For the text-containing cell, return its midpoint in [x, y] coordinate format. 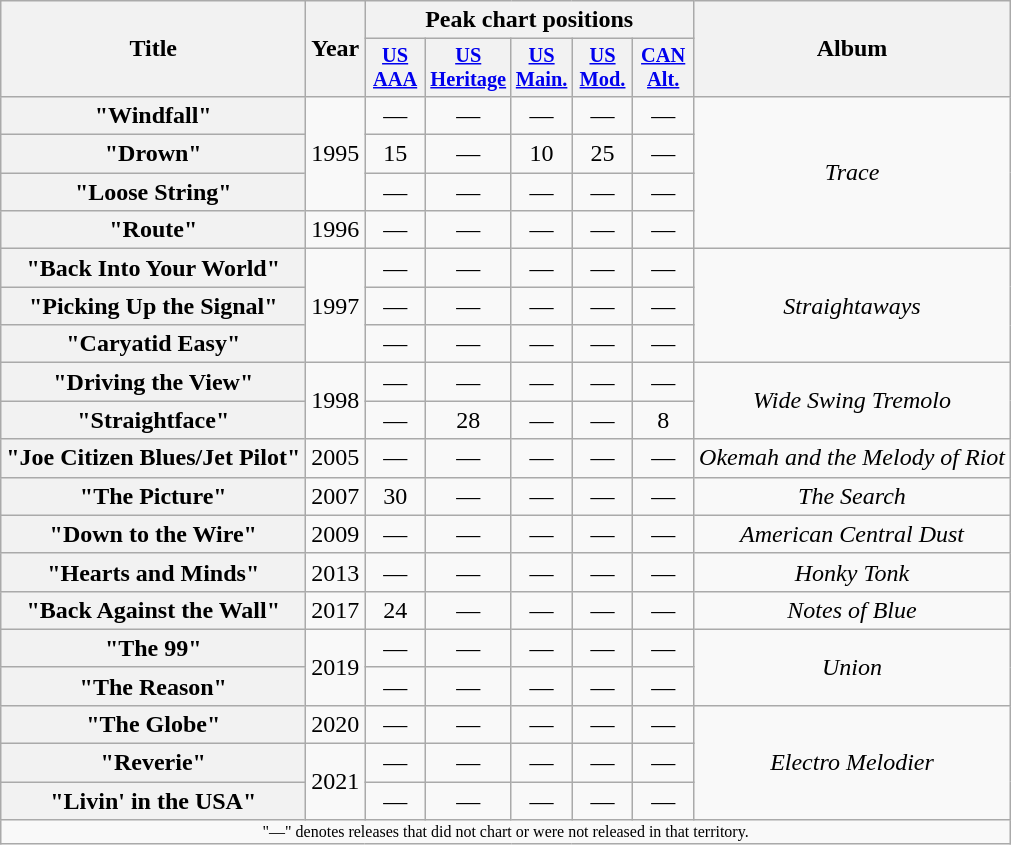
2005 [336, 458]
Trace [852, 172]
2017 [336, 610]
US Mod. [602, 68]
"Route" [154, 230]
American Central Dust [852, 534]
15 [396, 154]
Year [336, 49]
Okemah and the Melody of Riot [852, 458]
"Reverie" [154, 763]
"Hearts and Minds" [154, 572]
"Loose String" [154, 192]
"Down to the Wire" [154, 534]
Title [154, 49]
USAAA [396, 68]
30 [396, 496]
2021 [336, 782]
"Caryatid Easy" [154, 344]
"—" denotes releases that did not chart or were not released in that territory. [506, 832]
Notes of Blue [852, 610]
Album [852, 49]
Straightaways [852, 306]
1998 [336, 401]
2009 [336, 534]
25 [602, 154]
"Drown" [154, 154]
"The 99" [154, 648]
"The Globe" [154, 724]
28 [468, 420]
"Straightface" [154, 420]
Peak chart positions [530, 20]
CAN Alt. [664, 68]
2019 [336, 667]
USMain. [542, 68]
"Livin' in the USA" [154, 801]
"The Picture" [154, 496]
The Search [852, 496]
1996 [336, 230]
Honky Tonk [852, 572]
"Driving the View" [154, 382]
Electro Melodier [852, 762]
Wide Swing Tremolo [852, 401]
USHeritage [468, 68]
"Windfall" [154, 115]
8 [664, 420]
1995 [336, 153]
2007 [336, 496]
2013 [336, 572]
10 [542, 154]
"The Reason" [154, 686]
"Back Against the Wall" [154, 610]
2020 [336, 724]
"Joe Citizen Blues/Jet Pilot" [154, 458]
"Back Into Your World" [154, 268]
Union [852, 667]
24 [396, 610]
"Picking Up the Signal" [154, 306]
1997 [336, 306]
